Return (x, y) of the center of cell containing provided text 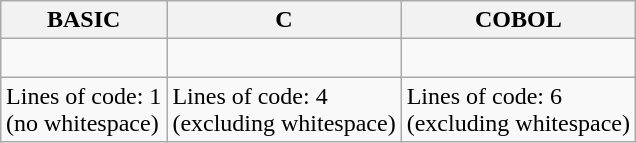
BASIC (84, 20)
Lines of code: 6(excluding whitespace) (518, 110)
COBOL (518, 20)
Lines of code: 1(no whitespace) (84, 110)
C (284, 20)
Lines of code: 4(excluding whitespace) (284, 110)
